Capture the cell that displays the provided text and extract its (x, y) central coordinate. 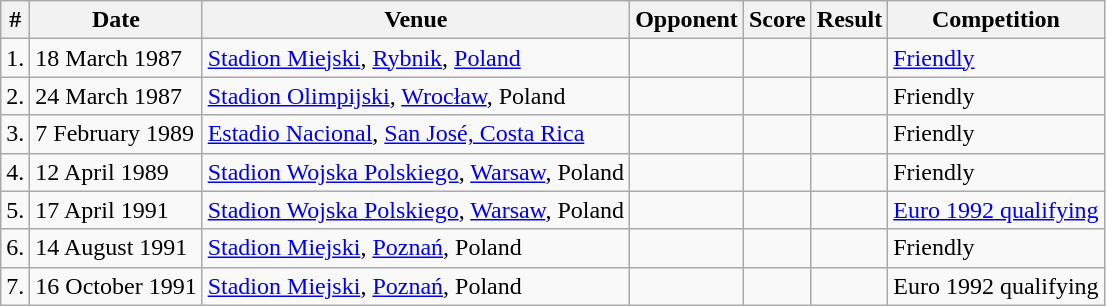
Estadio Nacional, San José, Costa Rica (416, 134)
Date (116, 20)
Competition (996, 20)
7. (16, 286)
17 April 1991 (116, 210)
12 April 1989 (116, 172)
6. (16, 248)
2. (16, 96)
16 October 1991 (116, 286)
1. (16, 58)
24 March 1987 (116, 96)
18 March 1987 (116, 58)
5. (16, 210)
# (16, 20)
Result (849, 20)
Opponent (687, 20)
Score (777, 20)
Stadion Olimpijski, Wrocław, Poland (416, 96)
3. (16, 134)
Venue (416, 20)
4. (16, 172)
7 February 1989 (116, 134)
Stadion Miejski, Rybnik, Poland (416, 58)
14 August 1991 (116, 248)
